Return the [X, Y] coordinate for the center point of the cell that contains the specified text.  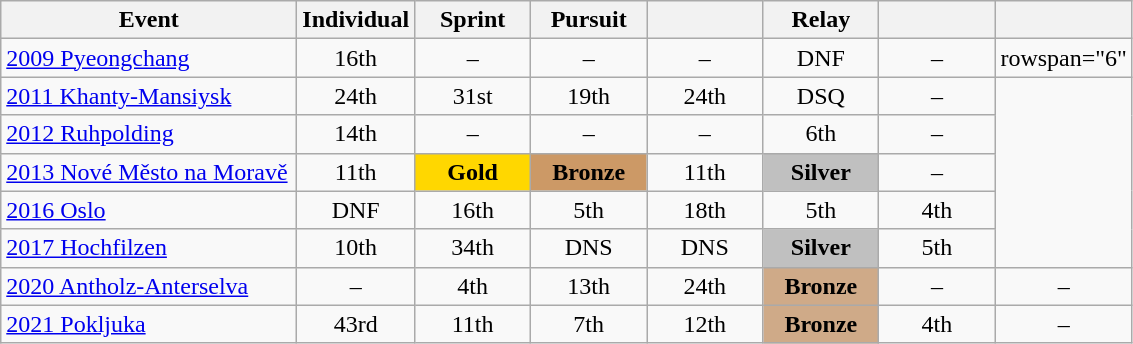
43rd [356, 324]
34th [473, 248]
31st [473, 96]
2012 Ruhpolding [149, 134]
2013 Nové Město na Moravě [149, 172]
18th [705, 210]
2021 Pokljuka [149, 324]
12th [705, 324]
2011 Khanty-Mansiysk [149, 96]
Event [149, 20]
19th [589, 96]
2017 Hochfilzen [149, 248]
7th [589, 324]
2020 Antholz-Anterselva [149, 286]
13th [589, 286]
6th [821, 134]
Pursuit [589, 20]
rowspan="6" [1064, 58]
Individual [356, 20]
10th [356, 248]
Gold [473, 172]
14th [356, 134]
Relay [821, 20]
2009 Pyeongchang [149, 58]
Sprint [473, 20]
2016 Oslo [149, 210]
DSQ [821, 96]
